Return the (x, y) coordinate for the center point of the cell that contains the specified text.  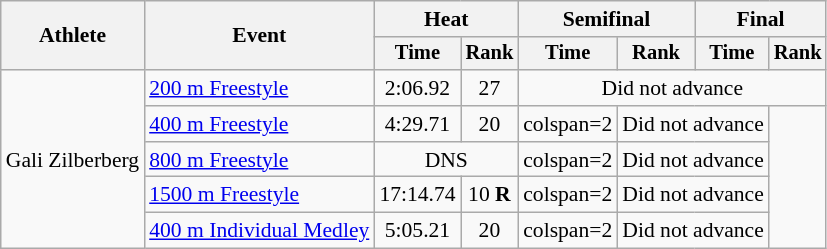
2:06.92 (417, 88)
200 m Freestyle (259, 88)
800 m Freestyle (259, 160)
4:29.71 (417, 124)
Final (761, 19)
10 R (490, 195)
Event (259, 36)
Heat (446, 19)
Athlete (72, 36)
27 (490, 88)
5:05.21 (417, 231)
Gali Zilberberg (72, 159)
Semifinal (606, 19)
400 m Individual Medley (259, 231)
17:14.74 (417, 195)
1500 m Freestyle (259, 195)
400 m Freestyle (259, 124)
DNS (446, 160)
